Return the [x, y] coordinate for the center point of the cell that contains the specified text.  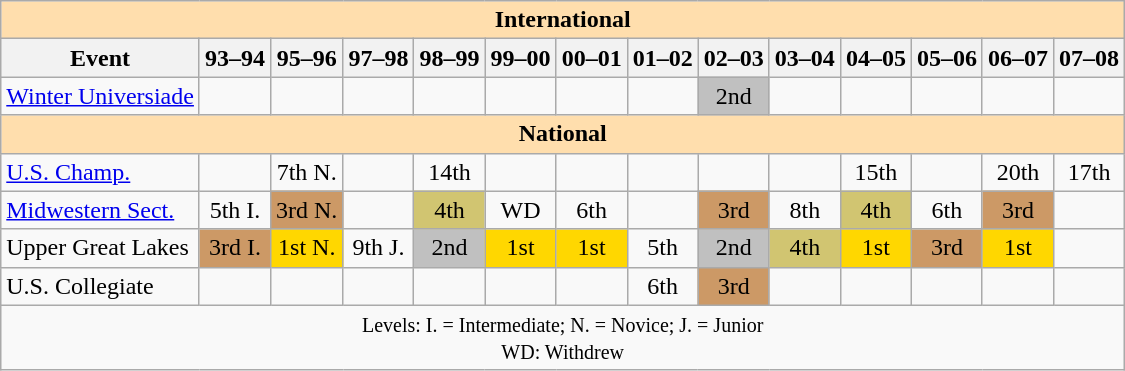
Winter Universiade [100, 96]
06–07 [1018, 58]
3rd N. [307, 210]
International [563, 20]
5th I. [234, 210]
04–05 [876, 58]
3rd I. [234, 248]
20th [1018, 172]
U.S. Champ. [100, 172]
02–03 [734, 58]
7th N. [307, 172]
98–99 [450, 58]
National [563, 134]
Levels: I. = Intermediate; N. = Novice; J. = Junior WD: Withdrew [563, 338]
14th [450, 172]
U.S. Collegiate [100, 286]
1st N. [307, 248]
93–94 [234, 58]
07–08 [1090, 58]
01–02 [662, 58]
17th [1090, 172]
15th [876, 172]
Event [100, 58]
Midwestern Sect. [100, 210]
WD [520, 210]
Upper Great Lakes [100, 248]
97–98 [378, 58]
9th J. [378, 248]
00–01 [592, 58]
8th [804, 210]
05–06 [946, 58]
95–96 [307, 58]
99–00 [520, 58]
5th [662, 248]
03–04 [804, 58]
